Identify which cell holds the provided text, then report its (x, y) central coordinate. 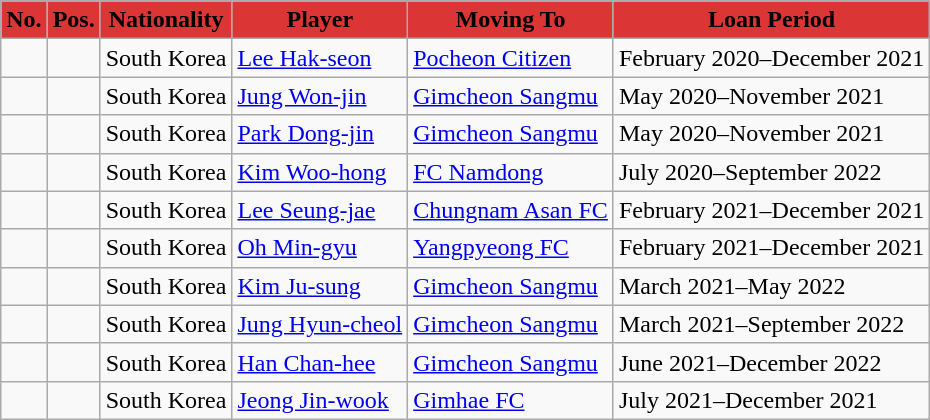
July 2021–December 2021 (771, 400)
Jeong Jin-wook (320, 400)
Nationality (166, 20)
Loan Period (771, 20)
Player (320, 20)
Chungnam Asan FC (511, 210)
Pocheon Citizen (511, 58)
March 2021–September 2022 (771, 324)
Lee Hak-seon (320, 58)
Oh Min-gyu (320, 248)
Kim Woo-hong (320, 172)
Lee Seung-jae (320, 210)
February 2020–December 2021 (771, 58)
Jung Won-jin (320, 96)
June 2021–December 2022 (771, 362)
Moving To (511, 20)
March 2021–May 2022 (771, 286)
Han Chan-hee (320, 362)
No. (24, 20)
Kim Ju-sung (320, 286)
Gimhae FC (511, 400)
Yangpyeong FC (511, 248)
Pos. (74, 20)
July 2020–September 2022 (771, 172)
FC Namdong (511, 172)
Park Dong-jin (320, 134)
Jung Hyun-cheol (320, 324)
